Scan for the cell matching the given text and deliver its (X, Y) coordinate at center. 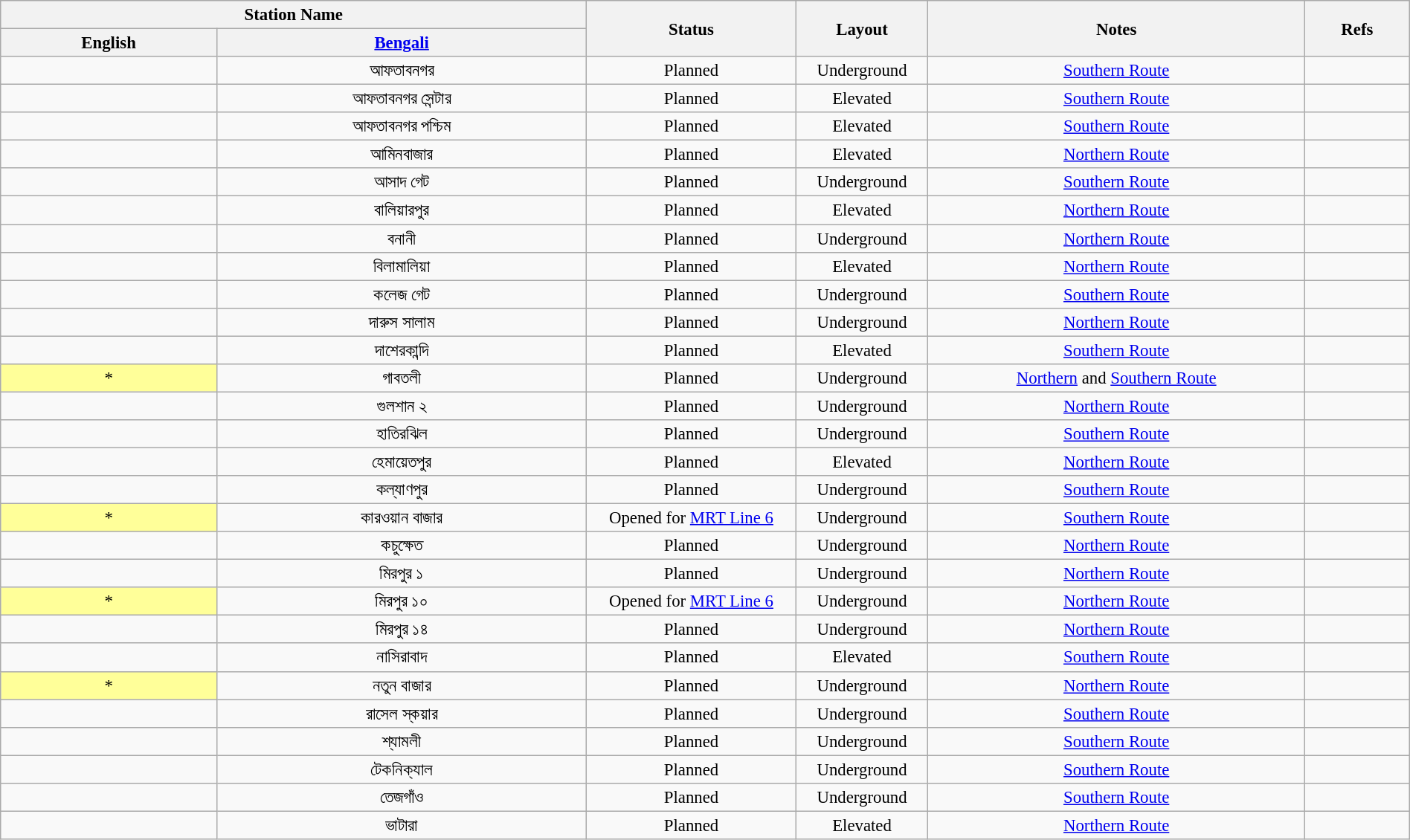
কারওয়ান বাজার (402, 518)
আফতাবনগর সেন্টার (402, 99)
Status (692, 28)
হাতিরঝিল (402, 434)
নাসিরাবাদ (402, 658)
Layout (862, 28)
আফতাবনগর (402, 71)
Station Name (294, 15)
Notes (1117, 28)
Bengali (402, 43)
দাশেরকান্দি (402, 350)
Refs (1356, 28)
আফতাবনগর পশ্চিম (402, 126)
বালিয়ারপুর (402, 210)
কল্যাণপুর (402, 490)
তেজগাঁও (402, 798)
Northern and Southern Route (1117, 378)
আসাদ গেট (402, 182)
নতুন বাজার (402, 685)
রাসেল স্কয়ার (402, 714)
শ্যামলী (402, 741)
মিরপুর ১ (402, 574)
দারুস সালাম (402, 322)
গাবতলী (402, 378)
English (109, 43)
হেমায়েতপুর (402, 462)
কচুক্ষেত (402, 546)
ভাটারা (402, 825)
মিরপুর ১০ (402, 601)
কলেজ গেট (402, 294)
গুলশান ২ (402, 406)
মিরপুর ১৪ (402, 630)
বনানী (402, 239)
টেকনিক্যাল (402, 769)
বিলামালিয়া (402, 266)
আমিনবাজার (402, 155)
